Detect which cell encompasses the target text, then output its (x, y) center coordinate. 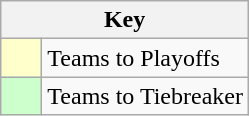
Teams to Tiebreaker (146, 96)
Key (125, 20)
Teams to Playoffs (146, 58)
